Determine the (X, Y) coordinate at the center of the cell enclosing the given text.  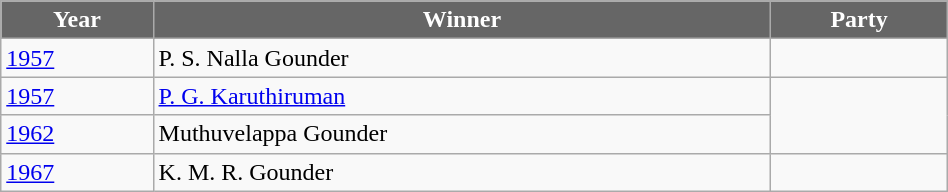
1962 (77, 134)
1967 (77, 172)
P. G. Karuthiruman (462, 96)
Muthuvelappa Gounder (462, 134)
K. M. R. Gounder (462, 172)
P. S. Nalla Gounder (462, 58)
Winner (462, 20)
Year (77, 20)
Party (859, 20)
